Detect which cell encompasses the target text, then output its (X, Y) center coordinate. 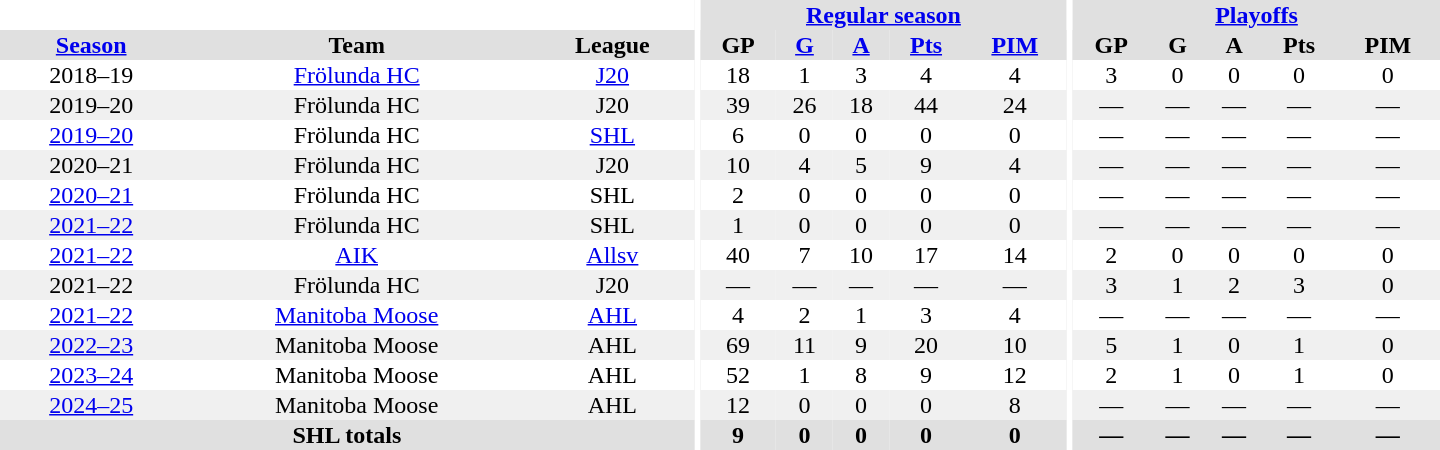
Season (91, 45)
2022–23 (91, 345)
Team (356, 45)
17 (926, 255)
44 (926, 105)
52 (738, 375)
7 (804, 255)
Regular season (884, 15)
2023–24 (91, 375)
SHL totals (347, 435)
Allsv (612, 255)
League (612, 45)
AIK (356, 255)
40 (738, 255)
14 (1015, 255)
11 (804, 345)
2018–19 (91, 75)
20 (926, 345)
26 (804, 105)
39 (738, 105)
69 (738, 345)
24 (1015, 105)
2024–25 (91, 405)
Playoffs (1256, 15)
6 (738, 135)
